Return the (X, Y) coordinate for the center point of the cell that contains the specified text.  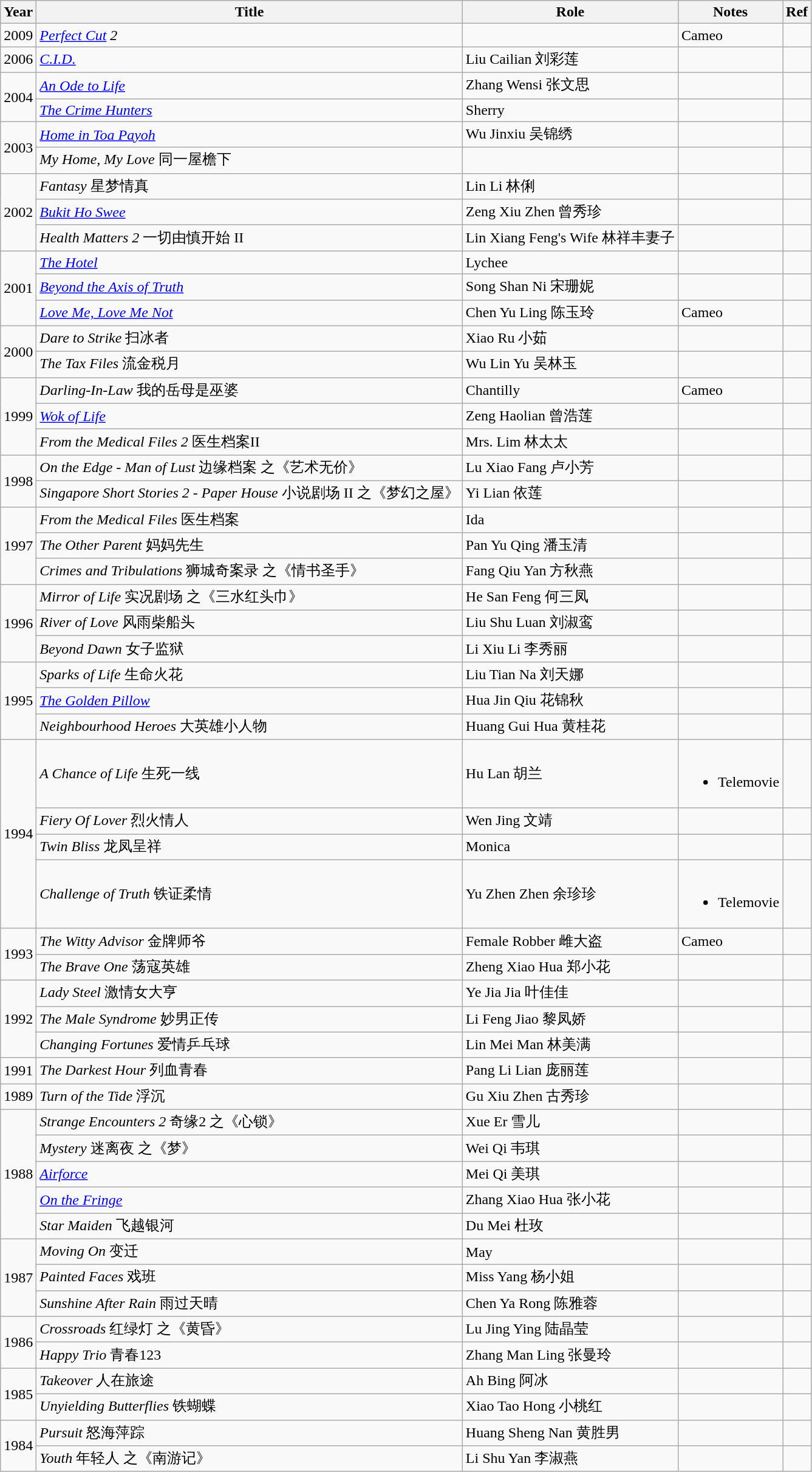
Zeng Xiu Zhen 曾秀珍 (570, 213)
1989 (18, 1097)
A Chance of Life 生死一线 (249, 774)
Xue Er 雪儿 (570, 1123)
Chen Yu Ling 陈玉玲 (570, 313)
Mrs. Lim 林太太 (570, 442)
Yu Zhen Zhen 余珍珍 (570, 894)
2002 (18, 212)
Bukit Ho Swee (249, 213)
Sherry (570, 110)
Xiao Ru 小茹 (570, 339)
Wu Lin Yu 吴林玉 (570, 365)
Huang Gui Hua 黄桂花 (570, 727)
1997 (18, 546)
Singapore Short Stories 2 - Paper House 小说剧场 II 之《梦幻之屋》 (249, 493)
Du Mei 杜玫 (570, 1226)
The Darkest Hour 列血青春 (249, 1070)
Zeng Haolian 曾浩莲 (570, 417)
The Hotel (249, 262)
The Other Parent 妈妈先生 (249, 546)
Xiao Tao Hong 小桃红 (570, 1407)
2001 (18, 288)
May (570, 1251)
Pan Yu Qing 潘玉清 (570, 546)
Lin Xiang Feng's Wife 林祥丰妻子 (570, 238)
Gu Xiu Zhen 古秀珍 (570, 1097)
Wei Qi 韦琪 (570, 1148)
1992 (18, 1019)
1987 (18, 1278)
Strange Encounters 2 奇缘2 之《心锁》 (249, 1123)
Sparks of Life 生命火花 (249, 674)
1995 (18, 700)
My Home, My Love 同一屋檐下 (249, 160)
Zheng Xiao Hua 郑小花 (570, 967)
Crimes and Tribulations 狮城奇案录 之《情书圣手》 (249, 571)
2009 (18, 35)
Lady Steel 激情女大亨 (249, 993)
Takeover 人在旅途 (249, 1381)
Darling-In-Law 我的岳母是巫婆 (249, 390)
Liu Shu Luan 刘淑鸾 (570, 623)
The Tax Files 流金税月 (249, 365)
Zhang Man Ling 张曼玲 (570, 1355)
Mystery 迷离夜 之《梦》 (249, 1148)
The Brave One 荡寇英雄 (249, 967)
Li Shu Yan 李淑燕 (570, 1459)
Fang Qiu Yan 方秋燕 (570, 571)
Perfect Cut 2 (249, 35)
Mirror of Life 实况剧场 之《三水红头巾》 (249, 598)
1985 (18, 1394)
Lin Mei Man 林美满 (570, 1045)
Moving On 变迁 (249, 1251)
From the Medical Files 2 医生档案II (249, 442)
Turn of the Tide 浮沉 (249, 1097)
Health Matters 2 一切由慎开始 II (249, 238)
River of Love 风雨柴船头 (249, 623)
Wu Jinxiu 吴锦绣 (570, 135)
Star Maiden 飞越银河 (249, 1226)
Zhang Xiao Hua 张小花 (570, 1200)
He San Feng 何三凤 (570, 598)
Liu Tian Na 刘天娜 (570, 674)
Neighbourhood Heroes 大英雄小人物 (249, 727)
Ye Jia Jia 叶佳佳 (570, 993)
Sunshine After Rain 雨过天晴 (249, 1304)
Monica (570, 847)
Wen Jing 文靖 (570, 821)
Role (570, 12)
The Golden Pillow (249, 701)
Lu Xiao Fang 卢小芳 (570, 468)
Beyond Dawn 女子监狱 (249, 649)
Fiery Of Lover 烈火情人 (249, 821)
Year (18, 12)
1991 (18, 1070)
Zhang Wensi 张文思 (570, 85)
Ah Bing 阿冰 (570, 1381)
Changing Fortunes 爱情乒乓球 (249, 1045)
Love Me, Love Me Not (249, 313)
Home in Toa Payoh (249, 135)
From the Medical Files 医生档案 (249, 520)
On the Edge - Man of Lust 边缘档案 之《艺术无价》 (249, 468)
Notes (731, 12)
Painted Faces 戏班 (249, 1278)
Lychee (570, 262)
Twin Bliss 龙凤呈祥 (249, 847)
2004 (18, 97)
1988 (18, 1174)
1998 (18, 481)
Ida (570, 520)
1996 (18, 623)
An Ode to Life (249, 85)
Song Shan Ni 宋珊妮 (570, 287)
The Witty Advisor 金牌师爷 (249, 942)
Huang Sheng Nan 黄胜男 (570, 1433)
On the Fringe (249, 1200)
1984 (18, 1446)
1986 (18, 1343)
1994 (18, 834)
The Male Syndrome 妙男正传 (249, 1019)
Airforce (249, 1174)
Pang Li Lian 庞丽莲 (570, 1070)
2000 (18, 351)
2003 (18, 147)
Lu Jing Ying 陆晶莹 (570, 1329)
Lin Li 林俐 (570, 186)
Wok of Life (249, 417)
Hua Jin Qiu 花锦秋 (570, 701)
Mei Qi 美琪 (570, 1174)
Pursuit 怒海萍踪 (249, 1433)
Title (249, 12)
Youth 年轻人 之《南游记》 (249, 1459)
1999 (18, 416)
Yi Lian 依莲 (570, 493)
Chen Ya Rong 陈雅蓉 (570, 1304)
Miss Yang 杨小姐 (570, 1278)
Beyond the Axis of Truth (249, 287)
Happy Trio 青春123 (249, 1355)
Unyielding Butterflies 铁蝴蝶 (249, 1407)
Female Robber 雌大盗 (570, 942)
Ref (797, 12)
1993 (18, 954)
Dare to Strike 扫冰者 (249, 339)
2006 (18, 60)
Liu Cailian 刘彩莲 (570, 60)
Li Xiu Li 李秀丽 (570, 649)
The Crime Hunters (249, 110)
Chantilly (570, 390)
C.I.D. (249, 60)
Li Feng Jiao 黎凤娇 (570, 1019)
Hu Lan 胡兰 (570, 774)
Crossroads 红绿灯 之《黄昏》 (249, 1329)
Challenge of Truth 铁证柔情 (249, 894)
Fantasy 星梦情真 (249, 186)
